Capture the cell that displays the provided text and extract its [X, Y] central coordinate. 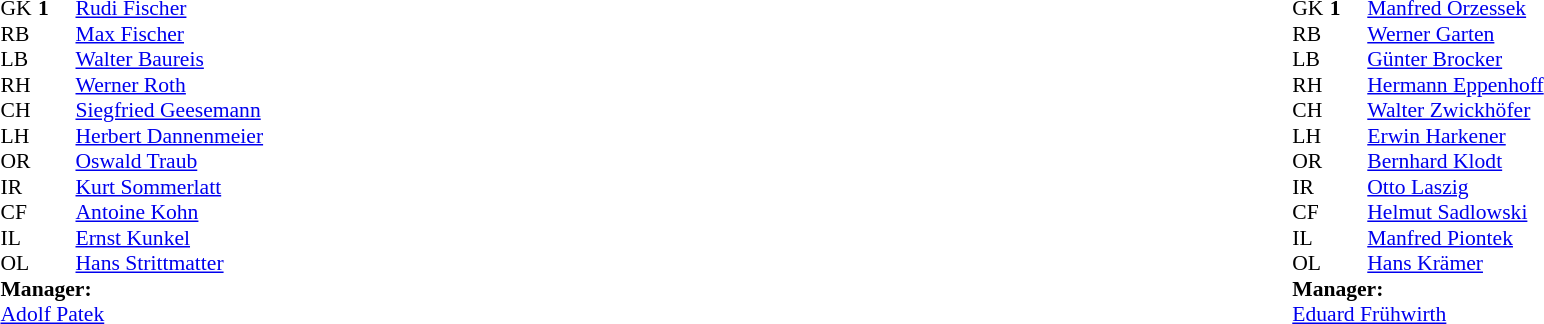
Werner Garten [1455, 34]
Otto Laszig [1455, 187]
Werner Roth [170, 85]
Herbert Dannenmeier [170, 136]
Oswald Traub [170, 161]
Hermann Eppenhoff [1455, 85]
Hans Strittmatter [170, 263]
Ernst Kunkel [170, 238]
Max Fischer [170, 34]
Walter Baureis [170, 59]
Kurt Sommerlatt [170, 187]
Siegfried Geesemann [170, 111]
Erwin Harkener [1455, 136]
Walter Zwickhöfer [1455, 111]
Manfred Piontek [1455, 238]
Antoine Kohn [170, 213]
Günter Brocker [1455, 59]
Bernhard Klodt [1455, 161]
Helmut Sadlowski [1455, 213]
Hans Krämer [1455, 263]
